Locate the cell with the specified text and output its [x, y] center coordinate. 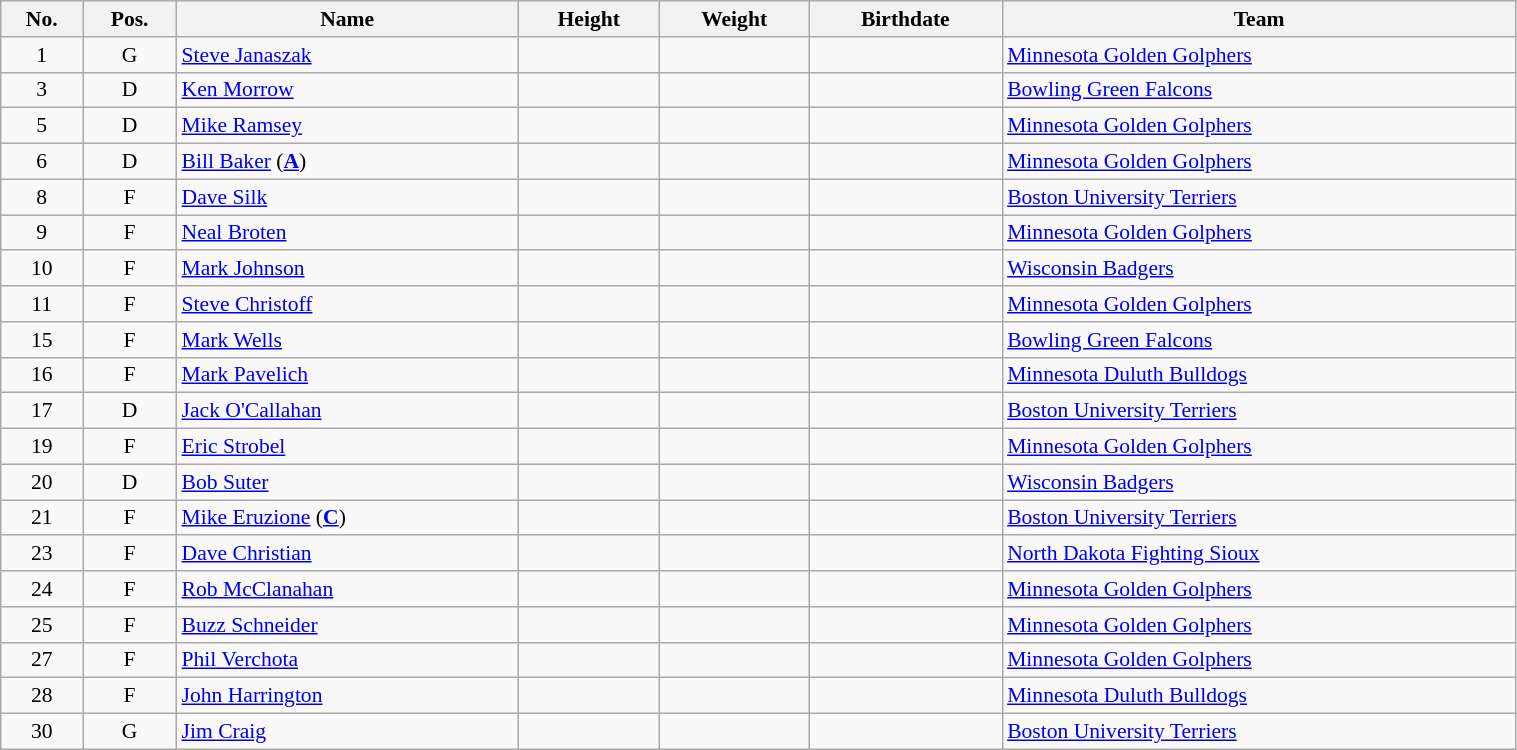
10 [42, 269]
Rob McClanahan [348, 589]
Mark Pavelich [348, 375]
30 [42, 732]
9 [42, 233]
20 [42, 482]
Mike Eruzione (C) [348, 518]
Eric Strobel [348, 447]
23 [42, 554]
Birthdate [906, 19]
North Dakota Fighting Sioux [1259, 554]
Name [348, 19]
Team [1259, 19]
Buzz Schneider [348, 625]
28 [42, 696]
27 [42, 660]
25 [42, 625]
Pos. [130, 19]
8 [42, 197]
6 [42, 162]
1 [42, 55]
17 [42, 411]
21 [42, 518]
Jim Craig [348, 732]
Ken Morrow [348, 90]
Bob Suter [348, 482]
16 [42, 375]
Neal Broten [348, 233]
Phil Verchota [348, 660]
Jack O'Callahan [348, 411]
Height [589, 19]
Mike Ramsey [348, 126]
3 [42, 90]
Dave Silk [348, 197]
5 [42, 126]
24 [42, 589]
Steve Janaszak [348, 55]
No. [42, 19]
15 [42, 340]
Steve Christoff [348, 304]
Mark Johnson [348, 269]
Weight [734, 19]
Dave Christian [348, 554]
John Harrington [348, 696]
Mark Wells [348, 340]
Bill Baker (A) [348, 162]
11 [42, 304]
19 [42, 447]
